Output the (x, y) coordinate of the center of the cell containing the given text.  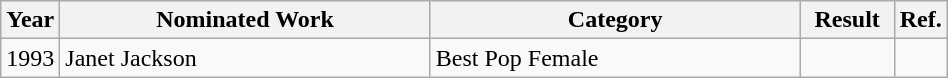
1993 (30, 58)
Result (847, 20)
Year (30, 20)
Nominated Work (245, 20)
Category (615, 20)
Best Pop Female (615, 58)
Ref. (920, 20)
Janet Jackson (245, 58)
